Pinpoint the cell where the given text exists, returning its (x, y) midpoint coordinate. 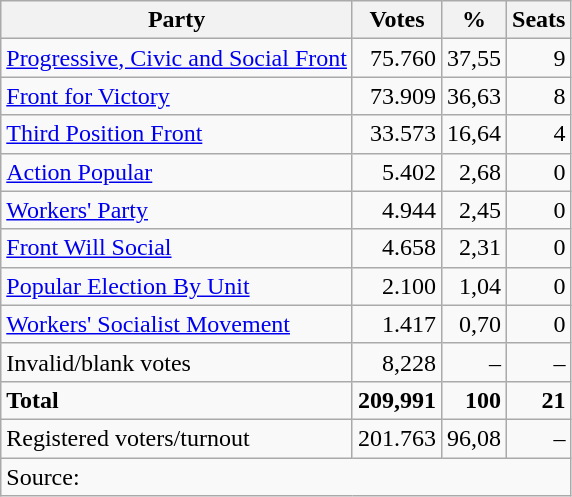
4.944 (396, 210)
Front for Victory (177, 96)
1,04 (474, 286)
Popular Election By Unit (177, 286)
36,63 (474, 96)
Workers' Party (177, 210)
2,45 (474, 210)
Source: (286, 477)
2.100 (396, 286)
Votes (396, 20)
37,55 (474, 58)
5.402 (396, 172)
4.658 (396, 248)
1.417 (396, 324)
0,70 (474, 324)
96,08 (474, 438)
Third Position Front (177, 134)
9 (539, 58)
Seats (539, 20)
8,228 (396, 362)
Progressive, Civic and Social Front (177, 58)
33.573 (396, 134)
16,64 (474, 134)
75.760 (396, 58)
Total (177, 400)
% (474, 20)
Workers' Socialist Movement (177, 324)
2,31 (474, 248)
73.909 (396, 96)
209,991 (396, 400)
Invalid/blank votes (177, 362)
21 (539, 400)
8 (539, 96)
Action Popular (177, 172)
201.763 (396, 438)
Registered voters/turnout (177, 438)
100 (474, 400)
4 (539, 134)
2,68 (474, 172)
Party (177, 20)
Front Will Social (177, 248)
